Provide the [x, y] coordinate of the cell's center where the given text is located.  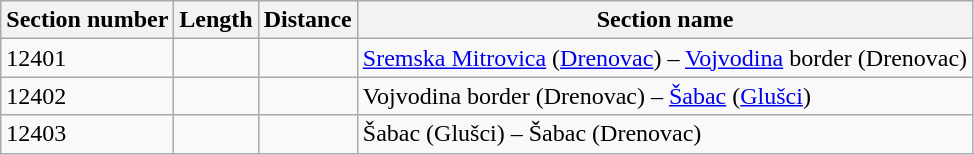
12401 [88, 58]
12402 [88, 96]
Section name [664, 20]
12403 [88, 134]
Length [216, 20]
Distance [308, 20]
Šabac (Glušci) – Šabac (Drenovac) [664, 134]
Vojvodina border (Drenovac) – Šabac (Glušci) [664, 96]
Section number [88, 20]
Sremska Mitrovica (Drenovac) – Vojvodina border (Drenovac) [664, 58]
